Return [x, y] of the center of cell containing provided text 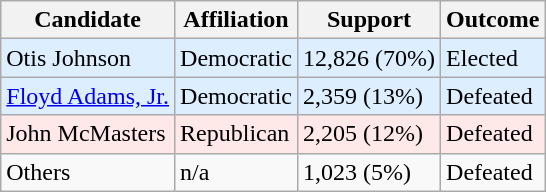
1,023 (5%) [370, 172]
Affiliation [236, 20]
2,205 (12%) [370, 134]
John McMasters [88, 134]
Others [88, 172]
Otis Johnson [88, 58]
12,826 (70%) [370, 58]
Support [370, 20]
Candidate [88, 20]
n/a [236, 172]
Outcome [493, 20]
2,359 (13%) [370, 96]
Republican [236, 134]
Elected [493, 58]
Floyd Adams, Jr. [88, 96]
